For the text-containing cell, return its midpoint in (X, Y) coordinate format. 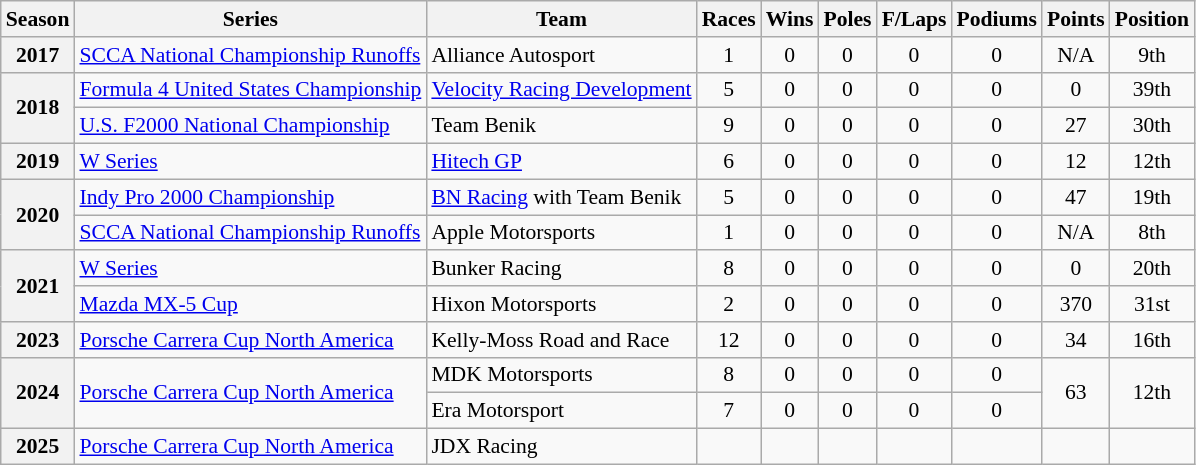
20th (1152, 269)
Era Motorsport (561, 411)
9 (729, 126)
2021 (38, 286)
Indy Pro 2000 Championship (250, 197)
2018 (38, 108)
Points (1076, 19)
Series (250, 19)
9th (1152, 55)
Races (729, 19)
MDK Motorsports (561, 375)
34 (1076, 340)
370 (1076, 304)
27 (1076, 126)
BN Racing with Team Benik (561, 197)
Team (561, 19)
47 (1076, 197)
Bunker Racing (561, 269)
Mazda MX-5 Cup (250, 304)
Hitech GP (561, 162)
8th (1152, 233)
6 (729, 162)
31st (1152, 304)
19th (1152, 197)
Kelly-Moss Road and Race (561, 340)
63 (1076, 392)
2023 (38, 340)
2020 (38, 214)
Podiums (996, 19)
Apple Motorsports (561, 233)
Hixon Motorsports (561, 304)
2024 (38, 392)
16th (1152, 340)
Season (38, 19)
JDX Racing (561, 447)
2019 (38, 162)
Wins (790, 19)
Team Benik (561, 126)
Formula 4 United States Championship (250, 90)
Position (1152, 19)
7 (729, 411)
2017 (38, 55)
U.S. F2000 National Championship (250, 126)
Poles (847, 19)
2025 (38, 447)
30th (1152, 126)
F/Laps (914, 19)
2 (729, 304)
39th (1152, 90)
Velocity Racing Development (561, 90)
Alliance Autosport (561, 55)
